Return the (x, y) coordinate for the center point of the cell that contains the specified text.  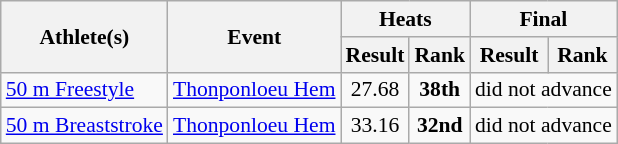
50 m Freestyle (84, 90)
27.68 (376, 90)
32nd (440, 126)
Athlete(s) (84, 36)
Final (544, 19)
33.16 (376, 126)
50 m Breaststroke (84, 126)
38th (440, 90)
Heats (406, 19)
Event (254, 36)
